Return [X, Y] of the center of cell containing provided text 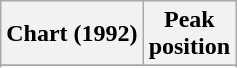
Chart (1992) [72, 34]
Peak position [189, 34]
